Search for the cell housing the specified text and yield its (X, Y) center coordinate. 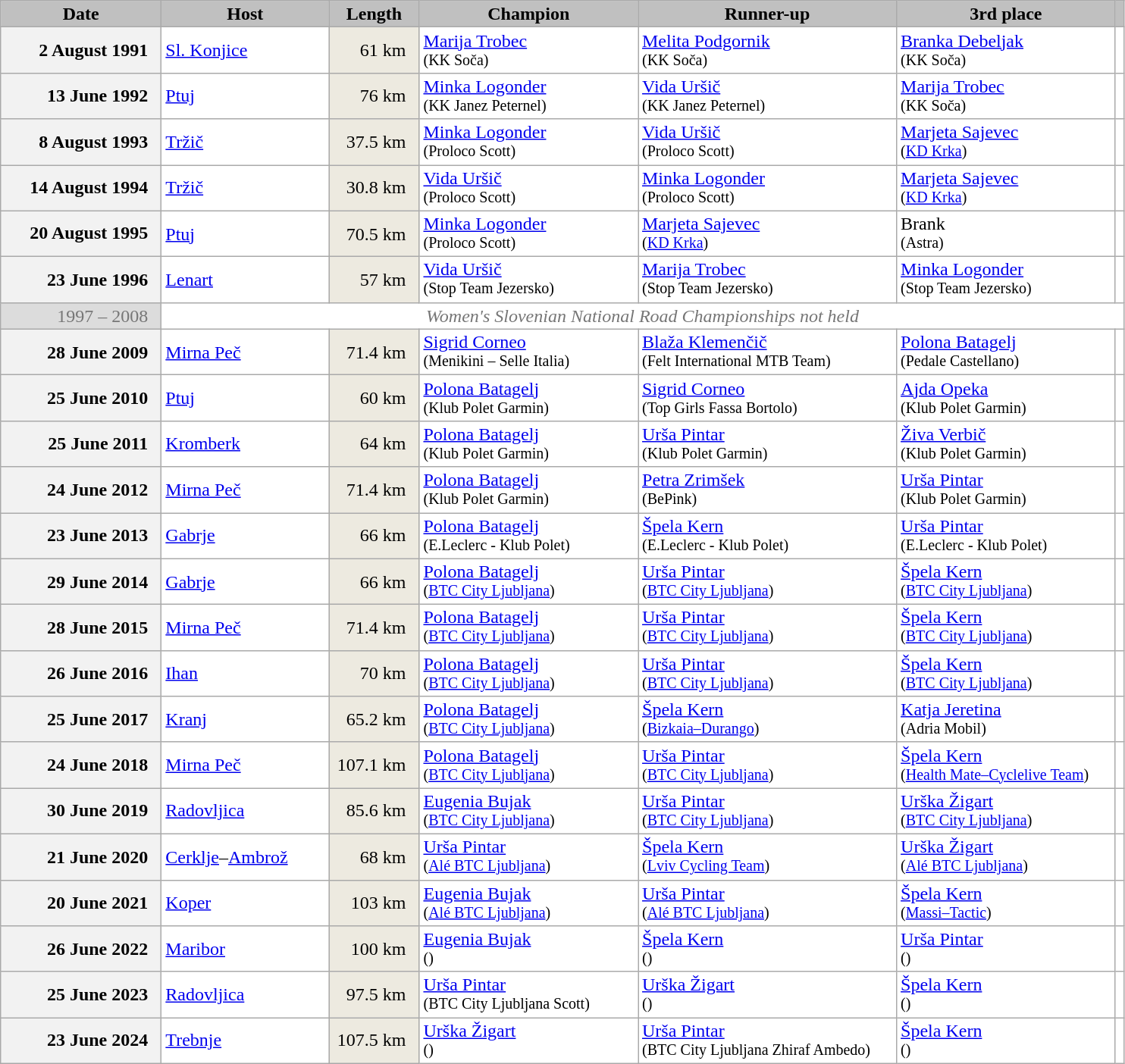
29 June 2014 (81, 582)
25 June 2023 (81, 994)
Urška Žigart(Alé BTC Ljubljana) (1007, 856)
107.1 km (374, 765)
Urška Žigart() (767, 994)
20 June 2021 (81, 903)
Urša Pintar(E.Leclerc - Klub Polet) (1007, 535)
Minka Logonder (Stop Team Jezersko) (1007, 280)
1997 – 2008 (81, 315)
107.5 km (374, 1041)
85.6 km (374, 811)
Sigrid Corneo (Menikini – Selle Italia) (529, 352)
13 June 1992 (81, 95)
30 June 2019 (81, 811)
23 June 1996 (81, 280)
Špela Kern(Massi–Tactic) (1007, 903)
Urša Pintar (BTC City Ljubljana Zhiraf Ambedo) (767, 1041)
Kromberk (246, 444)
Eugenia Bujak(Alé BTC Ljubljana) (529, 903)
Trebnje (246, 1041)
Minka Logonder (KK Janez Peternel) (529, 95)
Špela Kern(Bizkaia–Durango) (767, 720)
64 km (374, 444)
Date (81, 14)
Eugenia Bujak() (529, 949)
Ihan (246, 673)
Koper (246, 903)
Marija Trobec (Stop Team Jezersko) (767, 280)
Eugenia Bujak(BTC City Ljubljana) (529, 811)
Urša Pintar() (1007, 949)
25 June 2017 (81, 720)
Urška Žigart () (529, 1041)
37.5 km (374, 142)
Runner-up (767, 14)
30.8 km (374, 188)
61 km (374, 50)
28 June 2009 (81, 352)
28 June 2015 (81, 627)
25 June 2011 (81, 444)
Polona Batagelj(E.Leclerc - Klub Polet) (529, 535)
Kranj (246, 720)
Katja Jeretina(Adria Mobil) (1007, 720)
Vida Uršič (Stop Team Jezersko) (529, 280)
21 June 2020 (81, 856)
Lenart (246, 280)
14 August 1994 (81, 188)
3rd place (1007, 14)
Špela Kern(E.Leclerc - Klub Polet) (767, 535)
Melita Podgornik (KK Soča) (767, 50)
24 June 2012 (81, 490)
Urška Žigart(BTC City Ljubljana) (1007, 811)
97.5 km (374, 994)
Sigrid Corneo(Top Girls Fassa Bortolo) (767, 399)
57 km (374, 280)
Vida Uršič (KK Janez Peternel) (767, 95)
Women's Slovenian National Road Championships not held (643, 315)
100 km (374, 949)
Host (246, 14)
68 km (374, 856)
23 June 2013 (81, 535)
103 km (374, 903)
Maribor (246, 949)
25 June 2010 (81, 399)
Blaža Klemenčič(Felt International MTB Team) (767, 352)
70 km (374, 673)
Champion (529, 14)
76 km (374, 95)
2 August 1991 (81, 50)
Cerklje–Ambrož (246, 856)
8 August 1993 (81, 142)
Špela Kern(Lviv Cycling Team) (767, 856)
Petra Zrimšek(BePink) (767, 490)
Špela Kern () (1007, 1041)
26 June 2022 (81, 949)
65.2 km (374, 720)
Špela Kern(Health Mate–Cyclelive Team) (1007, 765)
Polona Batagelj(Pedale Castellano) (1007, 352)
20 August 1995 (81, 233)
Urša Pintar(BTC City Ljubljana Scott) (529, 994)
24 June 2018 (81, 765)
Živa Verbič(Klub Polet Garmin) (1007, 444)
Ajda Opeka(Klub Polet Garmin) (1007, 399)
Brank (Astra) (1007, 233)
60 km (374, 399)
Length (374, 14)
Branka Debeljak (KK Soča) (1007, 50)
23 June 2024 (81, 1041)
Sl. Konjice (246, 50)
70.5 km (374, 233)
26 June 2016 (81, 673)
